Capture the cell that displays the provided text and extract its (X, Y) central coordinate. 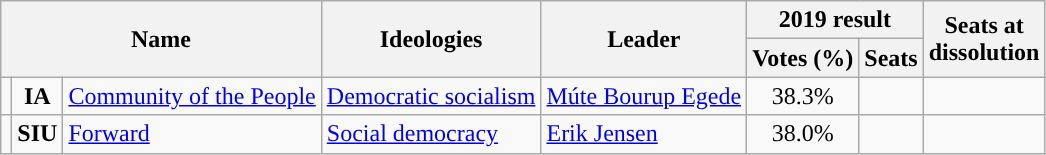
Múte Bourup Egede (644, 96)
Community of the People (192, 96)
Votes (%) (803, 58)
Ideologies (431, 39)
Social democracy (431, 134)
Leader (644, 39)
Seats atdissolution (984, 39)
SIU (38, 134)
Forward (192, 134)
Seats (891, 58)
Erik Jensen (644, 134)
2019 result (836, 20)
Name (162, 39)
Democratic socialism (431, 96)
38.0% (803, 134)
IA (38, 96)
38.3% (803, 96)
